Determine the (X, Y) coordinate at the center of the cell enclosing the given text.  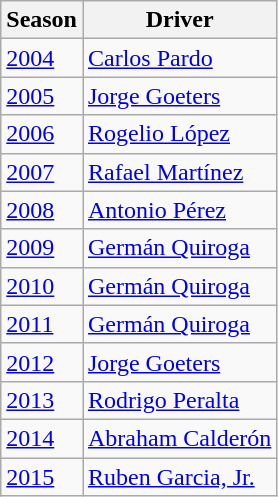
2013 (42, 400)
2004 (42, 58)
Carlos Pardo (179, 58)
2009 (42, 248)
2007 (42, 172)
Rogelio López (179, 134)
2011 (42, 324)
2010 (42, 286)
Season (42, 20)
Antonio Pérez (179, 210)
2012 (42, 362)
2005 (42, 96)
Rafael Martínez (179, 172)
Ruben Garcia, Jr. (179, 477)
2006 (42, 134)
2015 (42, 477)
Rodrigo Peralta (179, 400)
Abraham Calderón (179, 438)
Driver (179, 20)
2014 (42, 438)
2008 (42, 210)
